Pinpoint the cell where the given text exists, returning its (x, y) midpoint coordinate. 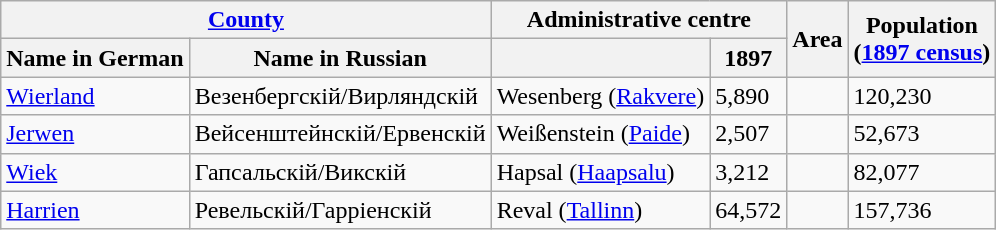
Везенбергскій/Вирляндскій (340, 96)
Hapsal (Haapsalu) (600, 172)
Harrien (95, 210)
Jerwen (95, 134)
64,572 (748, 210)
2,507 (748, 134)
Wierland (95, 96)
1897 (748, 58)
120,230 (922, 96)
Reval (Tallinn) (600, 210)
Name in Russian (340, 58)
Weißenstein (Paide) (600, 134)
Гапсальскій/Викскій (340, 172)
Area (818, 39)
52,673 (922, 134)
157,736 (922, 210)
82,077 (922, 172)
Wesenberg (Rakvere) (600, 96)
Ревельскій/Гарріенскій (340, 210)
Administrative centre (639, 20)
Population(1897 census) (922, 39)
County (246, 20)
5,890 (748, 96)
Name in German (95, 58)
Wiek (95, 172)
Вейсенштейнскій/Ервенскій (340, 134)
3,212 (748, 172)
